Search for the cell housing the specified text and yield its (x, y) center coordinate. 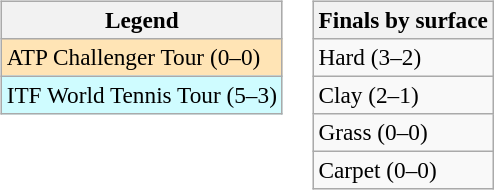
Carpet (0–0) (403, 171)
Legend (142, 20)
Clay (2–1) (403, 95)
ITF World Tennis Tour (5–3) (142, 95)
ATP Challenger Tour (0–0) (142, 57)
Grass (0–0) (403, 133)
Hard (3–2) (403, 57)
Finals by surface (403, 20)
